Find where the given text appears and provide that cell's center as (x, y) coordinate. 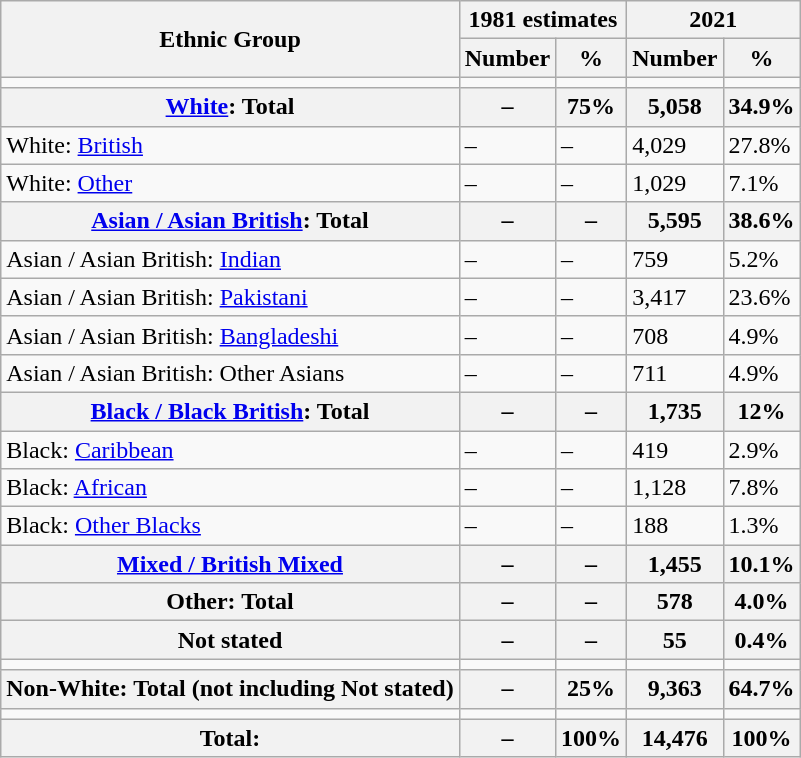
4.0% (762, 602)
23.6% (762, 297)
1,455 (675, 564)
Black: African (230, 488)
2.9% (762, 449)
Non-White: Total (not including Not stated) (230, 689)
Mixed / British Mixed (230, 564)
5.2% (762, 259)
10.1% (762, 564)
0.4% (762, 640)
12% (762, 411)
7.8% (762, 488)
38.6% (762, 221)
1.3% (762, 526)
3,417 (675, 297)
64.7% (762, 689)
Asian / Asian British: Indian (230, 259)
Asian / Asian British: Pakistani (230, 297)
14,476 (675, 738)
708 (675, 335)
4,029 (675, 145)
Black / Black British: Total (230, 411)
1981 estimates (542, 20)
75% (592, 107)
White: Other (230, 183)
5,595 (675, 221)
1,735 (675, 411)
27.8% (762, 145)
759 (675, 259)
Black: Caribbean (230, 449)
1,029 (675, 183)
578 (675, 602)
5,058 (675, 107)
Ethnic Group (230, 39)
188 (675, 526)
White: Total (230, 107)
25% (592, 689)
White: British (230, 145)
7.1% (762, 183)
Asian / Asian British: Other Asians (230, 373)
1,128 (675, 488)
2021 (714, 20)
Asian / Asian British: Bangladeshi (230, 335)
55 (675, 640)
419 (675, 449)
Black: Other Blacks (230, 526)
Asian / Asian British: Total (230, 221)
Other: Total (230, 602)
34.9% (762, 107)
Total: (230, 738)
711 (675, 373)
9,363 (675, 689)
Not stated (230, 640)
